Scan for the cell matching the given text and deliver its [x, y] coordinate at center. 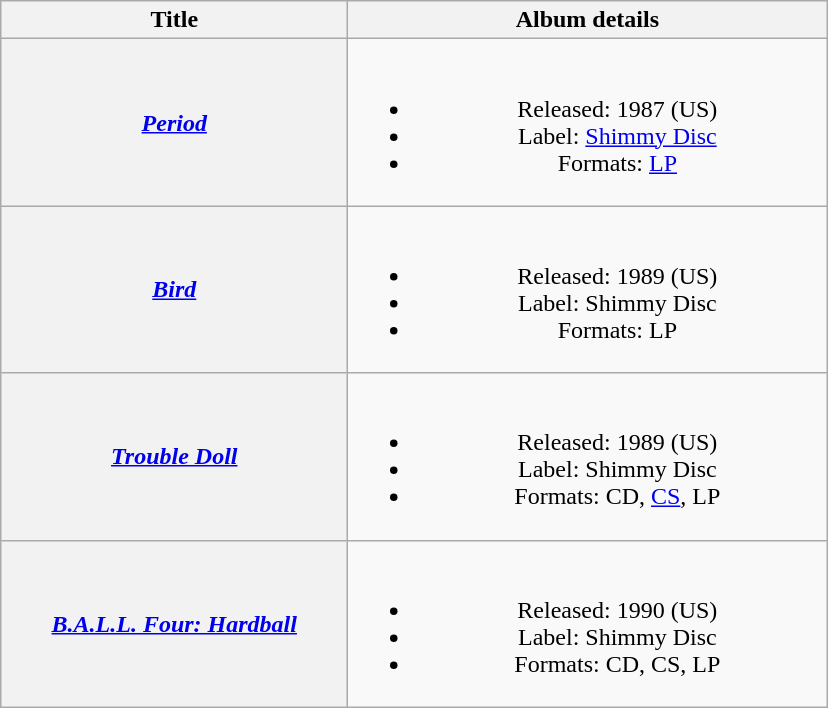
Released: 1989 (US)Label: Shimmy DiscFormats: CD, CS, LP [588, 456]
Released: 1989 (US)Label: Shimmy DiscFormats: LP [588, 290]
Period [174, 122]
Bird [174, 290]
Title [174, 20]
B.A.L.L. Four: Hardball [174, 624]
Album details [588, 20]
Released: 1990 (US)Label: Shimmy DiscFormats: CD, CS, LP [588, 624]
Released: 1987 (US)Label: Shimmy DiscFormats: LP [588, 122]
Trouble Doll [174, 456]
